Locate the cell with the specified text and output its (x, y) center coordinate. 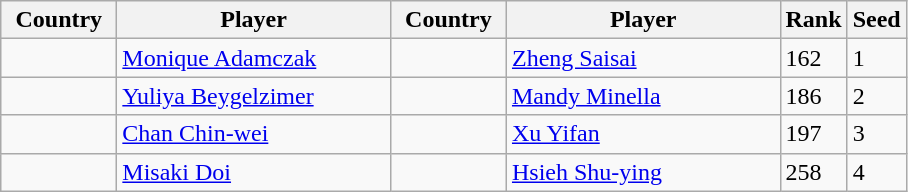
258 (814, 172)
Zheng Saisai (643, 58)
Chan Chin-wei (254, 134)
Seed (876, 20)
162 (814, 58)
Monique Adamczak (254, 58)
186 (814, 96)
3 (876, 134)
4 (876, 172)
Xu Yifan (643, 134)
2 (876, 96)
Misaki Doi (254, 172)
Mandy Minella (643, 96)
Rank (814, 20)
Yuliya Beygelzimer (254, 96)
1 (876, 58)
Hsieh Shu-ying (643, 172)
197 (814, 134)
